Pinpoint the cell where the given text exists, returning its [x, y] midpoint coordinate. 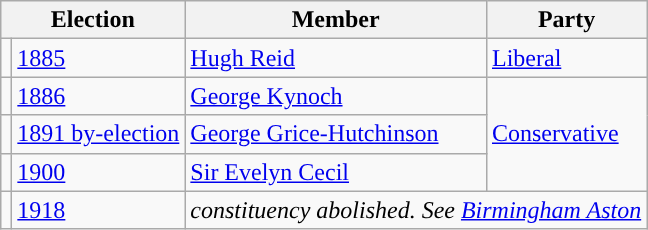
Party [566, 20]
Liberal [566, 58]
Conservative [566, 134]
constituency abolished. See Birmingham Aston [416, 210]
Election [93, 20]
1886 [98, 96]
1885 [98, 58]
Sir Evelyn Cecil [336, 172]
Member [336, 20]
Hugh Reid [336, 58]
George Kynoch [336, 96]
1918 [98, 210]
1891 by-election [98, 134]
1900 [98, 172]
George Grice-Hutchinson [336, 134]
